Search for the cell housing the specified text and yield its [X, Y] center coordinate. 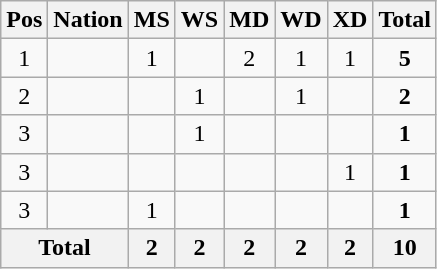
WD [301, 20]
Nation [88, 20]
WS [199, 20]
5 [405, 58]
MS [152, 20]
10 [405, 248]
Pos [24, 20]
MD [250, 20]
XD [350, 20]
